Identify which cell holds the provided text, then report its (x, y) central coordinate. 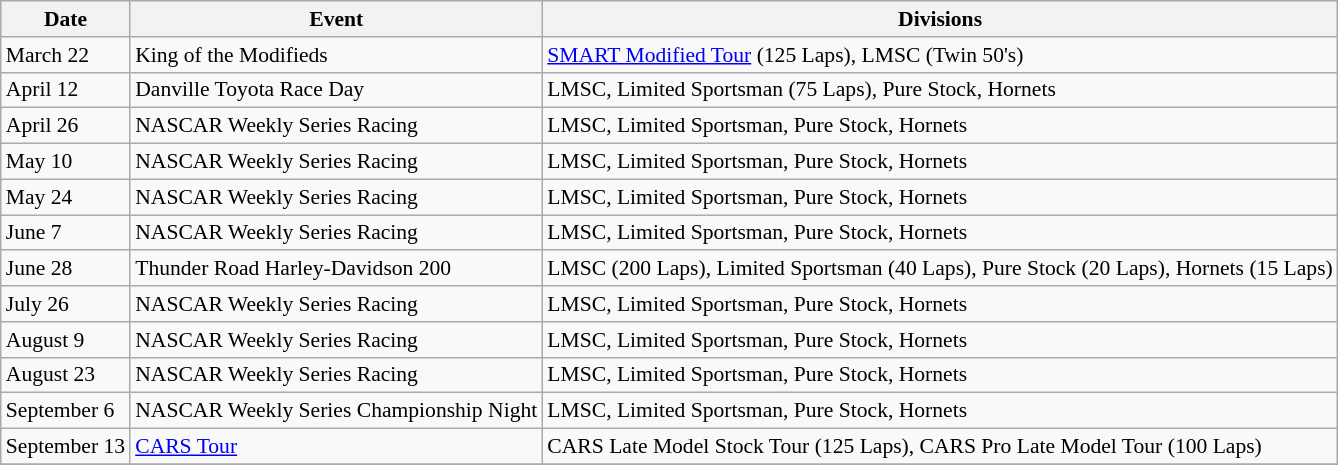
May 24 (66, 197)
LMSC (200 Laps), Limited Sportsman (40 Laps), Pure Stock (20 Laps), Hornets (15 Laps) (940, 269)
August 9 (66, 340)
SMART Modified Tour (125 Laps), LMSC (Twin 50's) (940, 55)
September 13 (66, 447)
King of the Modifieds (336, 55)
June 28 (66, 269)
LMSC, Limited Sportsman (75 Laps), Pure Stock, Hornets (940, 90)
April 26 (66, 126)
CARS Late Model Stock Tour (125 Laps), CARS Pro Late Model Tour (100 Laps) (940, 447)
March 22 (66, 55)
August 23 (66, 375)
Divisions (940, 19)
CARS Tour (336, 447)
Danville Toyota Race Day (336, 90)
June 7 (66, 233)
Thunder Road Harley-Davidson 200 (336, 269)
NASCAR Weekly Series Championship Night (336, 411)
July 26 (66, 304)
Date (66, 19)
April 12 (66, 90)
September 6 (66, 411)
Event (336, 19)
May 10 (66, 162)
